Scan for the cell matching the given text and deliver its (X, Y) coordinate at center. 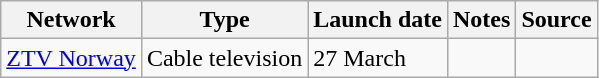
ZTV Norway (72, 58)
Launch date (378, 20)
Source (556, 20)
Network (72, 20)
Cable television (224, 58)
Type (224, 20)
27 March (378, 58)
Notes (481, 20)
